Capture the cell that displays the provided text and extract its (x, y) central coordinate. 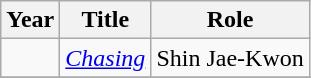
Shin Jae-Kwon (230, 58)
Year (30, 20)
Chasing (106, 58)
Role (230, 20)
Title (106, 20)
